Determine the [X, Y] coordinate at the center of the cell enclosing the given text.  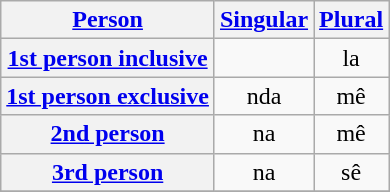
1st person exclusive [108, 96]
Plural [352, 20]
Singular [264, 20]
3rd person [108, 172]
1st person inclusive [108, 58]
2nd person [108, 134]
Person [108, 20]
sê [352, 172]
la [352, 58]
nda [264, 96]
